Detect which cell encompasses the target text, then output its [X, Y] center coordinate. 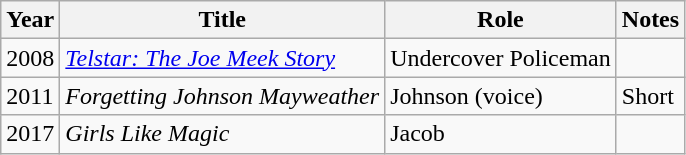
Notes [650, 20]
Girls Like Magic [222, 134]
Year [30, 20]
Jacob [501, 134]
Role [501, 20]
2011 [30, 96]
Title [222, 20]
Undercover Policeman [501, 58]
Johnson (voice) [501, 96]
2017 [30, 134]
Telstar: The Joe Meek Story [222, 58]
Short [650, 96]
2008 [30, 58]
Forgetting Johnson Mayweather [222, 96]
